Capture the cell that displays the provided text and extract its [x, y] central coordinate. 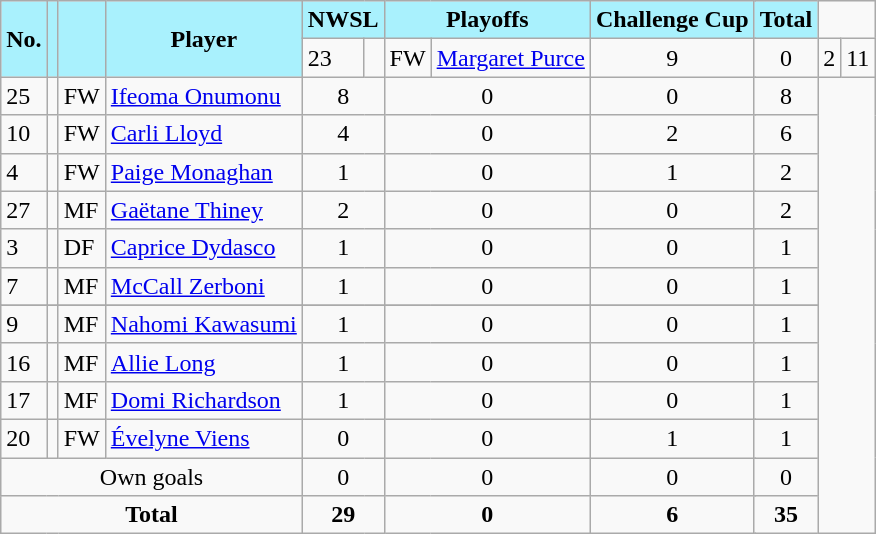
Paige Monaghan [204, 172]
3 [24, 248]
17 [24, 400]
Gaëtane Thiney [204, 210]
23 [333, 58]
Player [204, 39]
McCall Zerboni [204, 286]
10 [24, 134]
Carli Lloyd [204, 134]
35 [786, 515]
Nahomi Kawasumi [204, 324]
27 [24, 210]
Ifeoma Onumonu [204, 96]
16 [24, 362]
29 [343, 515]
Évelyne Viens [204, 438]
No. [24, 39]
Own goals [152, 477]
25 [24, 96]
11 [858, 58]
Domi Richardson [204, 400]
Allie Long [204, 362]
Margaret Purce [510, 58]
NWSL [343, 20]
Caprice Dydasco [204, 248]
Playoffs [487, 20]
7 [24, 286]
Challenge Cup [672, 20]
20 [24, 438]
DF [82, 248]
